Return (X, Y) of the center of cell containing provided text 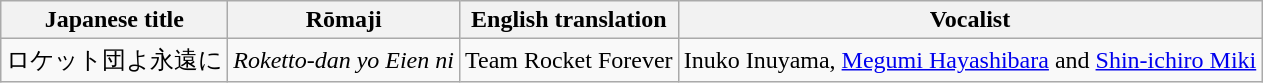
Roketto-dan yo Eien ni (344, 60)
Vocalist (970, 20)
Japanese title (114, 20)
ロケット団よ永遠に (114, 60)
English translation (568, 20)
Rōmaji (344, 20)
Inuko Inuyama, Megumi Hayashibara and Shin-ichiro Miki (970, 60)
Team Rocket Forever (568, 60)
